Scan for the cell matching the given text and deliver its (x, y) coordinate at center. 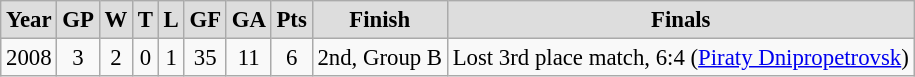
GF (205, 20)
Finish (380, 20)
1 (171, 58)
Finals (680, 20)
Lost 3rd place match, 6:4 (Piraty Dnipropetrovsk) (680, 58)
35 (205, 58)
Year (29, 20)
GA (248, 20)
Pts (292, 20)
W (116, 20)
2008 (29, 58)
2nd, Group B (380, 58)
GP (78, 20)
6 (292, 58)
2 (116, 58)
0 (146, 58)
3 (78, 58)
T (146, 20)
L (171, 20)
11 (248, 58)
